Determine the (X, Y) coordinate at the center of the cell enclosing the given text.  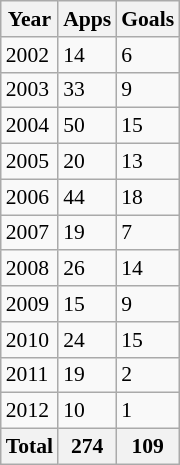
2012 (30, 411)
274 (87, 447)
2003 (30, 90)
2011 (30, 375)
2009 (30, 304)
6 (148, 55)
10 (87, 411)
2008 (30, 269)
24 (87, 340)
2002 (30, 55)
2010 (30, 340)
Total (30, 447)
Year (30, 19)
13 (148, 162)
33 (87, 90)
2004 (30, 126)
44 (87, 197)
2005 (30, 162)
20 (87, 162)
26 (87, 269)
Goals (148, 19)
50 (87, 126)
18 (148, 197)
2007 (30, 233)
Apps (87, 19)
2006 (30, 197)
2 (148, 375)
109 (148, 447)
7 (148, 233)
1 (148, 411)
